Find where the given text appears and provide that cell's center as [X, Y] coordinate. 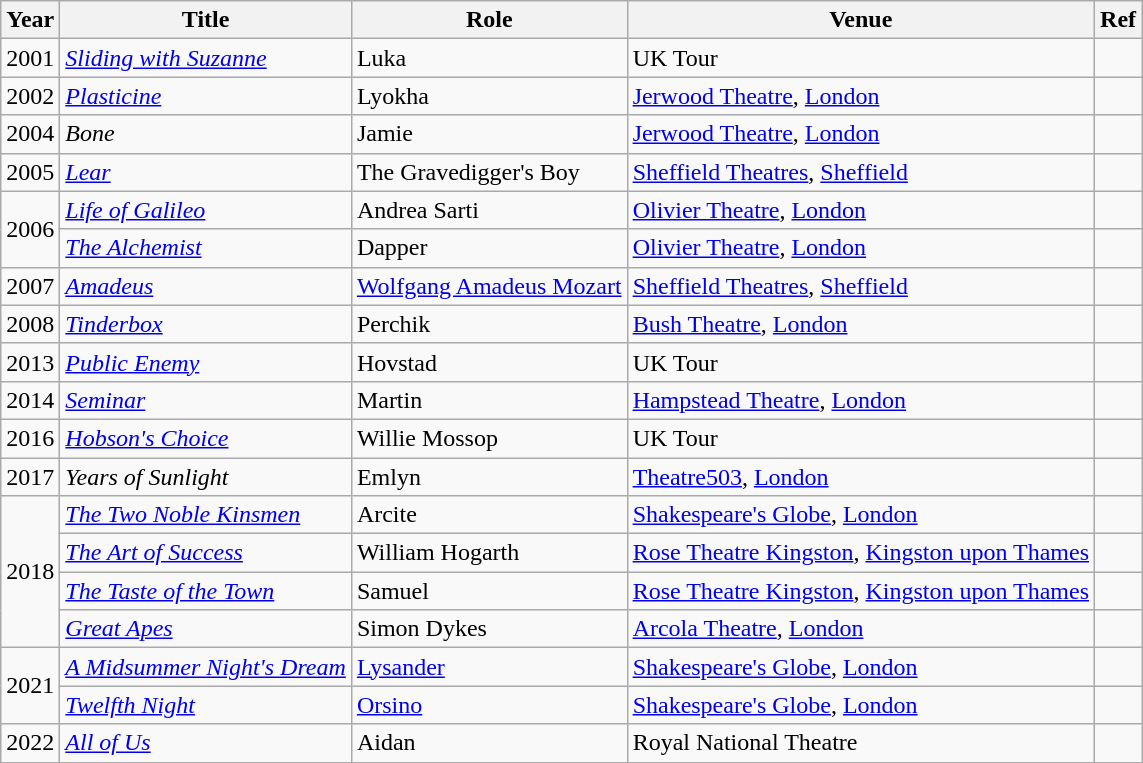
Hampstead Theatre, London [860, 400]
Public Enemy [206, 362]
Ref [1118, 20]
2006 [30, 229]
Life of Galileo [206, 210]
All of Us [206, 743]
2007 [30, 286]
Emlyn [489, 477]
The Alchemist [206, 248]
Venue [860, 20]
2004 [30, 134]
Aidan [489, 743]
Lyokha [489, 96]
Arcola Theatre, London [860, 629]
Theatre503, London [860, 477]
Royal National Theatre [860, 743]
Luka [489, 58]
2016 [30, 438]
Andrea Sarti [489, 210]
Samuel [489, 591]
Years of Sunlight [206, 477]
William Hogarth [489, 553]
Amadeus [206, 286]
Tinderbox [206, 324]
Martin [489, 400]
2002 [30, 96]
Orsino [489, 705]
Lear [206, 172]
Twelfth Night [206, 705]
2018 [30, 572]
2014 [30, 400]
2005 [30, 172]
Title [206, 20]
2001 [30, 58]
Dapper [489, 248]
Seminar [206, 400]
Role [489, 20]
Perchik [489, 324]
Wolfgang Amadeus Mozart [489, 286]
Bush Theatre, London [860, 324]
Great Apes [206, 629]
2021 [30, 686]
The Gravedigger's Boy [489, 172]
2017 [30, 477]
2022 [30, 743]
2008 [30, 324]
2013 [30, 362]
Plasticine [206, 96]
The Taste of the Town [206, 591]
Hobson's Choice [206, 438]
A Midsummer Night's Dream [206, 667]
Lysander [489, 667]
Hovstad [489, 362]
Jamie [489, 134]
Arcite [489, 515]
Year [30, 20]
The Two Noble Kinsmen [206, 515]
Simon Dykes [489, 629]
The Art of Success [206, 553]
Willie Mossop [489, 438]
Sliding with Suzanne [206, 58]
Bone [206, 134]
